Provide the [X, Y] coordinate of the cell's center where the given text is located.  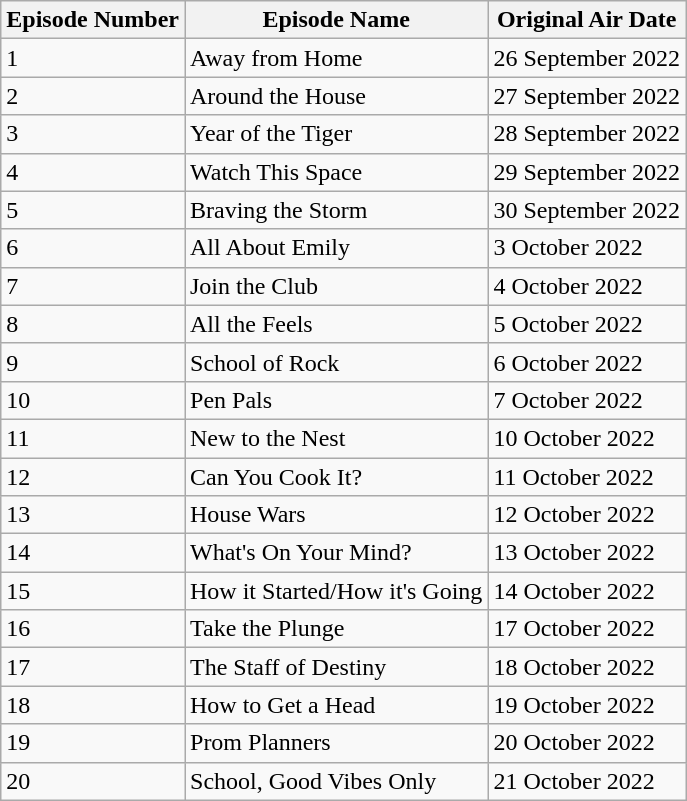
2 [93, 96]
20 [93, 781]
28 September 2022 [587, 134]
14 October 2022 [587, 591]
19 October 2022 [587, 705]
Pen Pals [336, 400]
30 September 2022 [587, 210]
All About Emily [336, 248]
Away from Home [336, 58]
11 [93, 438]
Original Air Date [587, 20]
19 [93, 743]
9 [93, 362]
The Staff of Destiny [336, 667]
26 September 2022 [587, 58]
12 October 2022 [587, 515]
17 October 2022 [587, 629]
6 October 2022 [587, 362]
School of Rock [336, 362]
1 [93, 58]
7 [93, 286]
5 October 2022 [587, 324]
House Wars [336, 515]
Take the Plunge [336, 629]
10 [93, 400]
Around the House [336, 96]
13 October 2022 [587, 553]
10 October 2022 [587, 438]
3 October 2022 [587, 248]
12 [93, 477]
How it Started/How it's Going [336, 591]
Can You Cook It? [336, 477]
Watch This Space [336, 172]
Join the Club [336, 286]
16 [93, 629]
15 [93, 591]
17 [93, 667]
11 October 2022 [587, 477]
18 October 2022 [587, 667]
Episode Number [93, 20]
18 [93, 705]
Episode Name [336, 20]
29 September 2022 [587, 172]
What's On Your Mind? [336, 553]
21 October 2022 [587, 781]
3 [93, 134]
Year of the Tiger [336, 134]
6 [93, 248]
8 [93, 324]
13 [93, 515]
All the Feels [336, 324]
4 [93, 172]
Prom Planners [336, 743]
Braving the Storm [336, 210]
School, Good Vibes Only [336, 781]
27 September 2022 [587, 96]
20 October 2022 [587, 743]
How to Get a Head [336, 705]
4 October 2022 [587, 286]
New to the Nest [336, 438]
5 [93, 210]
7 October 2022 [587, 400]
14 [93, 553]
